Find where the given text appears and provide that cell's center as (X, Y) coordinate. 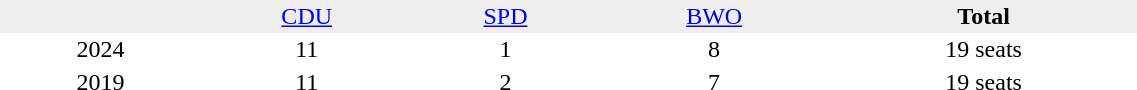
8 (714, 50)
BWO (714, 16)
11 (306, 50)
SPD (505, 16)
2024 (100, 50)
1 (505, 50)
CDU (306, 16)
